Determine the (X, Y) coordinate at the center of the cell enclosing the given text.  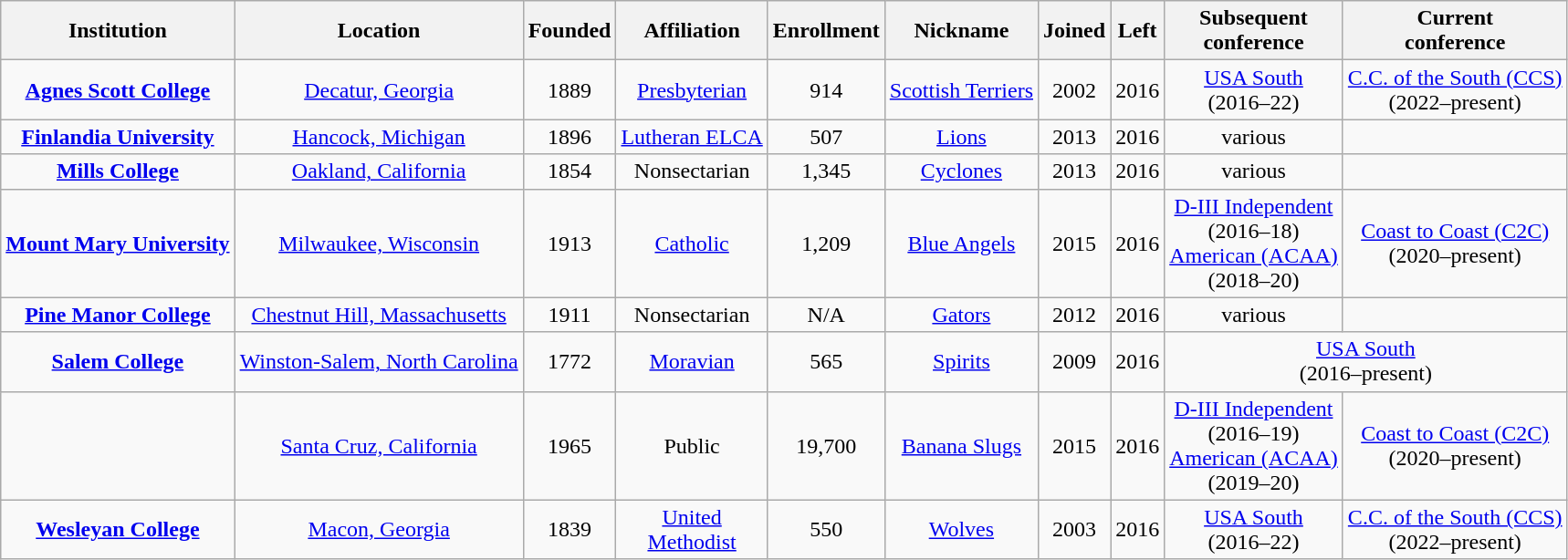
Agnes Scott College (118, 89)
Winston-Salem, North Carolina (379, 361)
1889 (570, 89)
2012 (1075, 315)
1911 (570, 315)
USA South(2016–present) (1365, 361)
Chestnut Hill, Massachusetts (379, 315)
Location (379, 31)
1913 (570, 243)
Blue Angels (961, 243)
Mills College (118, 171)
Lutheran ELCA (692, 137)
19,700 (826, 445)
Gators (961, 315)
Hancock, Michigan (379, 137)
Cyclones (961, 171)
Scottish Terriers (961, 89)
1965 (570, 445)
914 (826, 89)
UnitedMethodist (692, 529)
Macon, Georgia (379, 529)
1772 (570, 361)
1854 (570, 171)
Banana Slugs (961, 445)
Milwaukee, Wisconsin (379, 243)
D-III Independent(2016–19)American (ACAA)(2019–20) (1254, 445)
565 (826, 361)
Wolves (961, 529)
Lions (961, 137)
1,345 (826, 171)
2009 (1075, 361)
Finlandia University (118, 137)
Joined (1075, 31)
Subsequentconference (1254, 31)
Moravian (692, 361)
Enrollment (826, 31)
2002 (1075, 89)
Pine Manor College (118, 315)
Public (692, 445)
N/A (826, 315)
Mount Mary University (118, 243)
Catholic (692, 243)
507 (826, 137)
Affiliation (692, 31)
Salem College (118, 361)
Nickname (961, 31)
Currentconference (1455, 31)
D-III Independent(2016–18)American (ACAA)(2018–20) (1254, 243)
1,209 (826, 243)
Institution (118, 31)
Founded (570, 31)
Presbyterian (692, 89)
Decatur, Georgia (379, 89)
1839 (570, 529)
2003 (1075, 529)
1896 (570, 137)
Left (1137, 31)
Spirits (961, 361)
Wesleyan College (118, 529)
550 (826, 529)
Oakland, California (379, 171)
Santa Cruz, California (379, 445)
